Return the [X, Y] coordinate for the center point of the cell that contains the specified text.  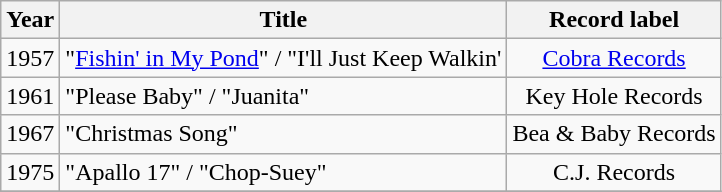
1957 [30, 58]
Key Hole Records [614, 96]
Cobra Records [614, 58]
1967 [30, 134]
Record label [614, 20]
C.J. Records [614, 172]
1975 [30, 172]
Year [30, 20]
"Apallo 17" / "Chop-Suey" [284, 172]
"Please Baby" / "Juanita" [284, 96]
"Fishin' in My Pond" / "I'll Just Keep Walkin' [284, 58]
Bea & Baby Records [614, 134]
Title [284, 20]
1961 [30, 96]
"Christmas Song" [284, 134]
